Extract the (x, y) coordinate from the center of the cell holding the provided text.  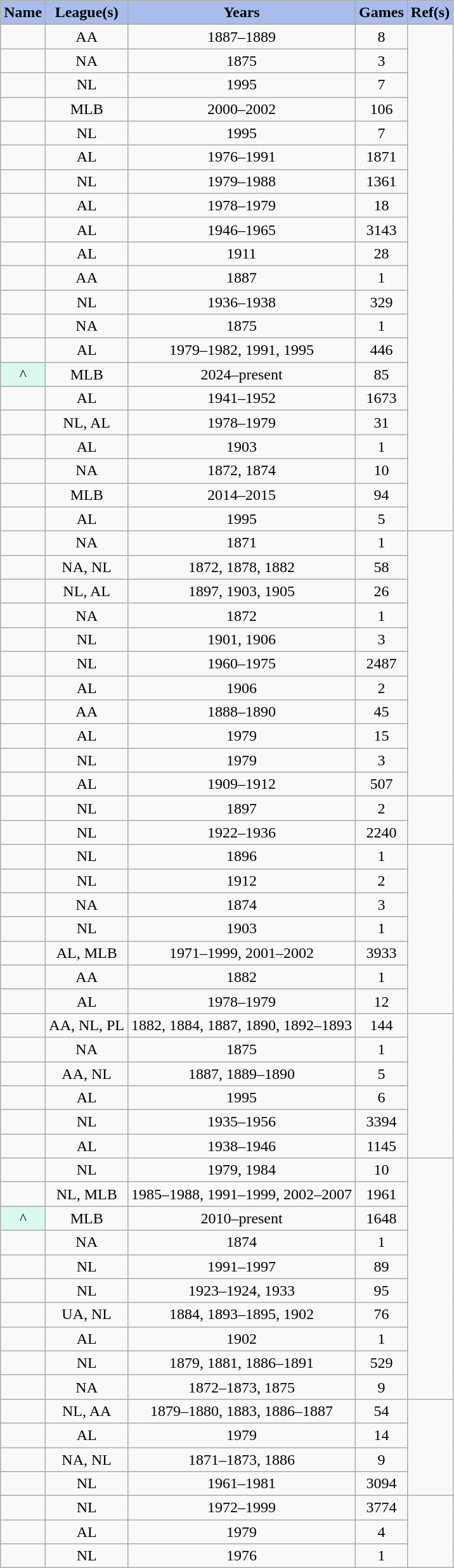
26 (382, 591)
2014–2015 (242, 495)
1912 (242, 881)
144 (382, 1025)
2010–present (242, 1218)
1902 (242, 1339)
1648 (382, 1218)
1971–1999, 2001–2002 (242, 953)
1896 (242, 857)
1909–1912 (242, 784)
1887 (242, 277)
1941–1952 (242, 398)
1935–1956 (242, 1122)
1976–1991 (242, 157)
1879–1880, 1883, 1886–1887 (242, 1411)
Years (242, 13)
1923–1924, 1933 (242, 1291)
1872, 1874 (242, 471)
106 (382, 109)
Ref(s) (430, 13)
1976 (242, 1556)
58 (382, 567)
14 (382, 1435)
1887–1889 (242, 37)
1961–1981 (242, 1484)
1879, 1881, 1886–1891 (242, 1363)
3394 (382, 1122)
AA, NL (87, 1074)
8 (382, 37)
1936–1938 (242, 302)
2487 (382, 663)
4 (382, 1532)
3774 (382, 1508)
1906 (242, 687)
1882 (242, 977)
6 (382, 1098)
529 (382, 1363)
1946–1965 (242, 229)
AL, MLB (87, 953)
85 (382, 374)
76 (382, 1315)
94 (382, 495)
1872–1873, 1875 (242, 1387)
1888–1890 (242, 712)
1887, 1889–1890 (242, 1074)
1872 (242, 615)
Name (23, 13)
54 (382, 1411)
28 (382, 253)
1673 (382, 398)
2024–present (242, 374)
1979–1988 (242, 181)
1938–1946 (242, 1146)
1922–1936 (242, 832)
1872, 1878, 1882 (242, 567)
1961 (382, 1194)
446 (382, 350)
3094 (382, 1484)
1884, 1893–1895, 1902 (242, 1315)
1972–1999 (242, 1508)
1897, 1903, 1905 (242, 591)
1911 (242, 253)
507 (382, 784)
15 (382, 736)
1901, 1906 (242, 639)
NL, MLB (87, 1194)
3143 (382, 229)
31 (382, 423)
1960–1975 (242, 663)
1145 (382, 1146)
329 (382, 302)
UA, NL (87, 1315)
NL, AA (87, 1411)
89 (382, 1266)
1979, 1984 (242, 1170)
1361 (382, 181)
AA, NL, PL (87, 1025)
1985–1988, 1991–1999, 2002–2007 (242, 1194)
League(s) (87, 13)
12 (382, 1001)
Games (382, 13)
2000–2002 (242, 109)
2240 (382, 832)
1897 (242, 808)
18 (382, 205)
1871–1873, 1886 (242, 1459)
1882, 1884, 1887, 1890, 1892–1893 (242, 1025)
1979–1982, 1991, 1995 (242, 350)
3933 (382, 953)
45 (382, 712)
1991–1997 (242, 1266)
95 (382, 1291)
